Pinpoint the cell where the given text exists, returning its [x, y] midpoint coordinate. 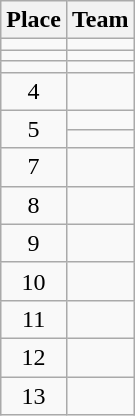
7 [34, 167]
12 [34, 357]
13 [34, 395]
Place [34, 20]
8 [34, 205]
9 [34, 243]
Team [100, 20]
10 [34, 281]
11 [34, 319]
5 [34, 129]
4 [34, 91]
